Search for the cell housing the specified text and yield its (X, Y) center coordinate. 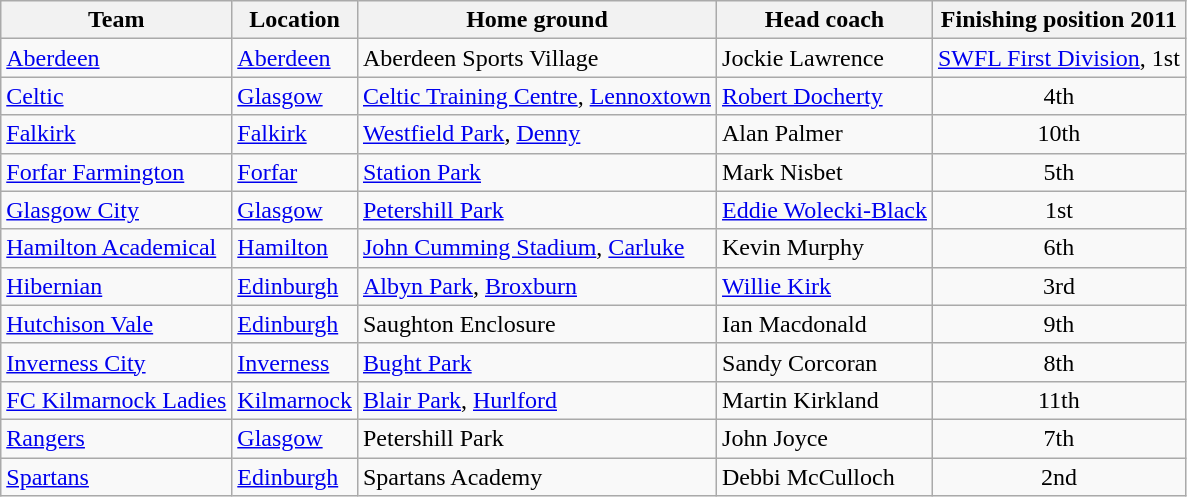
Head coach (825, 20)
10th (1058, 134)
11th (1058, 400)
Team (116, 20)
SWFL First Division, 1st (1058, 58)
Jockie Lawrence (825, 58)
Forfar (295, 172)
Kevin Murphy (825, 248)
Celtic Training Centre, Lennoxtown (536, 96)
5th (1058, 172)
3rd (1058, 286)
Alan Palmer (825, 134)
Mark Nisbet (825, 172)
Location (295, 20)
Aberdeen Sports Village (536, 58)
John Cumming Stadium, Carluke (536, 248)
John Joyce (825, 438)
Hamilton (295, 248)
Finishing position 2011 (1058, 20)
Inverness (295, 362)
Hutchison Vale (116, 324)
Blair Park, Hurlford (536, 400)
Spartans (116, 477)
Martin Kirkland (825, 400)
4th (1058, 96)
Hamilton Academical (116, 248)
Eddie Wolecki-Black (825, 210)
7th (1058, 438)
Saughton Enclosure (536, 324)
Willie Kirk (825, 286)
Forfar Farmington (116, 172)
Ian Macdonald (825, 324)
Celtic (116, 96)
Westfield Park, Denny (536, 134)
Hibernian (116, 286)
Debbi McCulloch (825, 477)
9th (1058, 324)
Glasgow City (116, 210)
Spartans Academy (536, 477)
6th (1058, 248)
Albyn Park, Broxburn (536, 286)
Bught Park (536, 362)
Robert Docherty (825, 96)
8th (1058, 362)
Inverness City (116, 362)
Rangers (116, 438)
2nd (1058, 477)
Sandy Corcoran (825, 362)
1st (1058, 210)
FC Kilmarnock Ladies (116, 400)
Station Park (536, 172)
Kilmarnock (295, 400)
Home ground (536, 20)
